Return [x, y] of the center of cell containing provided text 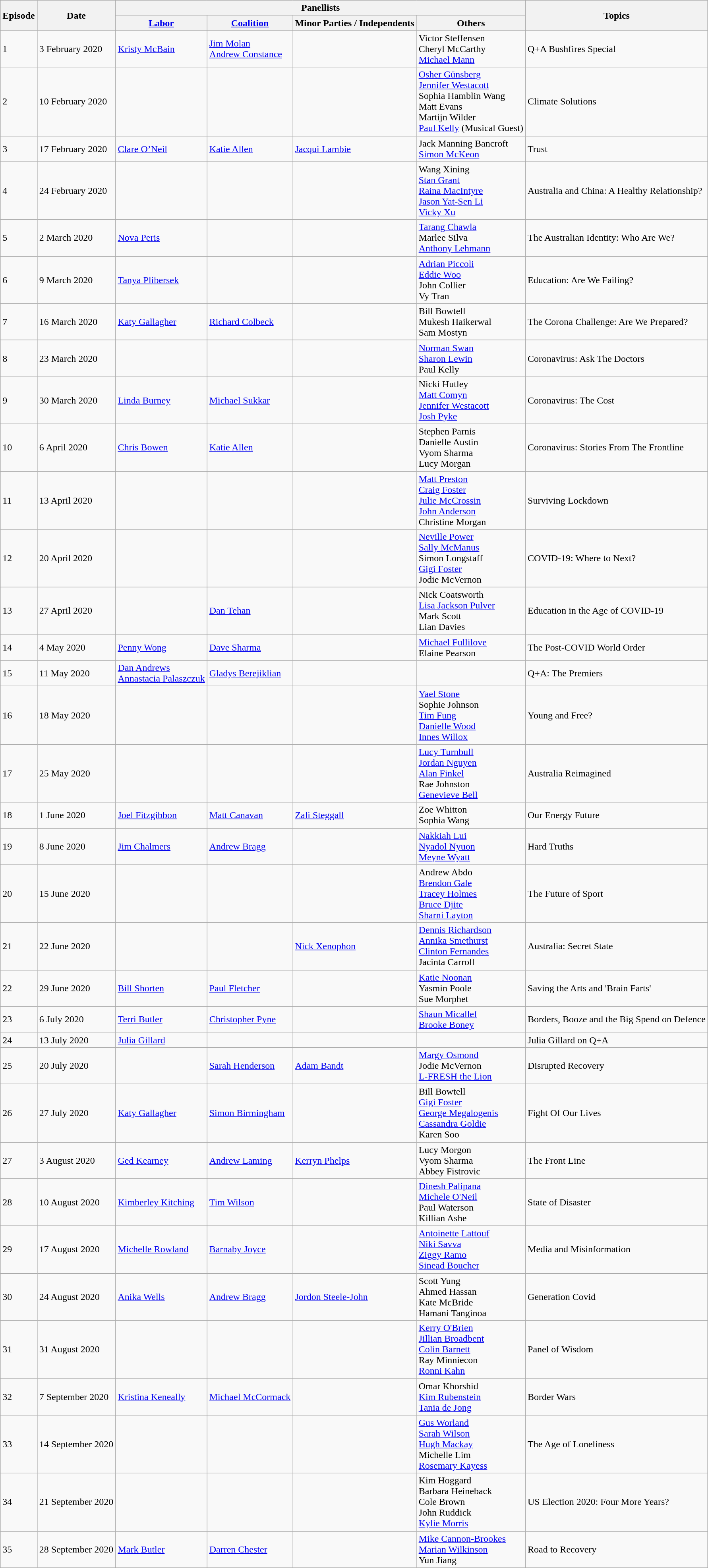
Neville PowerSally McManusSimon LongstaffGigi FosterJodie McVernon [471, 558]
Labor [161, 23]
6 July 2020 [76, 1019]
Bill BowtellGigi FosterGeorge MegalogenisCassandra GoldieKaren Soo [471, 1113]
14 [19, 647]
The Australian Identity: Who Are We? [617, 238]
The Post-COVID World Order [617, 647]
Jordon Steele-John [354, 1297]
Dennis RichardsonAnnika SmethurstClinton FernandesJacinta Carroll [471, 946]
Trust [617, 149]
17 February 2020 [76, 149]
Jim MolanAndrew Constance [250, 49]
Lucy MorgonVyom SharmaAbbey Fistrovic [471, 1161]
Dan AndrewsAnnastacia Palaszczuk [161, 674]
Date [76, 15]
Q+A: The Premiers [617, 674]
Road to Recovery [617, 1549]
Gus WorlandSarah WilsonHugh MackayMichelle LimRosemary Kayess [471, 1444]
Kristy McBain [161, 49]
Wang XiningStan GrantRaina MacIntyreJason Yat-Sen LiVicky Xu [471, 191]
16 [19, 715]
Climate Solutions [617, 102]
Mike Cannon-BrookesMarian WilkinsonYun Jiang [471, 1549]
The Future of Sport [617, 894]
Michael FulliloveElaine Pearson [471, 647]
COVID-19: Where to Next? [617, 558]
Kerryn Phelps [354, 1161]
Jack Manning BancroftSimon McKeon [471, 149]
Borders, Booze and the Big Spend on Defence [617, 1019]
22 June 2020 [76, 946]
Richard Colbeck [250, 322]
Andrew AbdoBrendon GaleTracey HolmesBruce DjiteSharni Layton [471, 894]
Our Energy Future [617, 815]
Kristina Keneally [161, 1397]
Education: Are We Failing? [617, 280]
Australia: Secret State [617, 946]
27 July 2020 [76, 1113]
Saving the Arts and 'Brain Farts' [617, 988]
Chris Bowen [161, 447]
Michael McCormack [250, 1397]
Antoinette LattoufNiki SavvaZiggy RamoSinead Boucher [471, 1249]
7 [19, 322]
Border Wars [617, 1397]
30 [19, 1297]
9 [19, 400]
Julia Gillard on Q+A [617, 1040]
24 August 2020 [76, 1297]
11 May 2020 [76, 674]
Matt PrestonCraig FosterJulie McCrossinJohn AndersonChristine Morgan [471, 500]
23 March 2020 [76, 358]
Nick Xenophon [354, 946]
28 September 2020 [76, 1549]
Nakkiah LuiNyadol NyuonMeyne Wyatt [471, 846]
Penny Wong [161, 647]
30 March 2020 [76, 400]
Dave Sharma [250, 647]
Dinesh PalipanaMichele O'NeilPaul WatersonKillian Ashe [471, 1203]
Education in the Age of COVID-19 [617, 611]
Coronavirus: The Cost [617, 400]
18 May 2020 [76, 715]
12 [19, 558]
20 [19, 894]
3 August 2020 [76, 1161]
Norman SwanSharon LewinPaul Kelly [471, 358]
8 [19, 358]
22 [19, 988]
Ged Kearney [161, 1161]
Jacqui Lambie [354, 149]
Clare O’Neil [161, 149]
Topics [617, 15]
7 September 2020 [76, 1397]
3 February 2020 [76, 49]
Stephen ParnisDanielle AustinVyom SharmaLucy Morgan [471, 447]
Surviving Lockdown [617, 500]
13 July 2020 [76, 1040]
24 [19, 1040]
20 April 2020 [76, 558]
35 [19, 1549]
Australia Reimagined [617, 773]
19 [19, 846]
Paul Fletcher [250, 988]
Tim Wilson [250, 1203]
Q+A Bushfires Special [617, 49]
8 June 2020 [76, 846]
Matt Canavan [250, 815]
10 August 2020 [76, 1203]
Omar KhorshidKim RubensteinTania de Jong [471, 1397]
State of Disaster [617, 1203]
Lucy TurnbullJordan NguyenAlan FinkelRae JohnstonGenevieve Bell [471, 773]
The Age of Loneliness [617, 1444]
Tanya Plibersek [161, 280]
13 April 2020 [76, 500]
9 March 2020 [76, 280]
Kerry O'BrienJillian BroadbentColin BarnettRay MinnieconRonni Kahn [471, 1350]
Zoe WhittonSophia Wang [471, 815]
25 [19, 1066]
Coalition [250, 23]
Hard Truths [617, 846]
27 April 2020 [76, 611]
Scott YungAhmed HassanKate McBrideHamani Tanginoa [471, 1297]
Christopher Pyne [250, 1019]
Australia and China: A Healthy Relationship? [617, 191]
2 [19, 102]
Coronavirus: Stories From The Frontline [617, 447]
Zali Steggall [354, 815]
Panel of Wisdom [617, 1350]
29 [19, 1249]
Dan Tehan [250, 611]
15 June 2020 [76, 894]
Bill BowtellMukesh HaikerwalSam Mostyn [471, 322]
6 April 2020 [76, 447]
Others [471, 23]
1 [19, 49]
Minor Parties / Independents [354, 23]
4 [19, 191]
Katie NoonanYasmin PooleSue Morphet [471, 988]
33 [19, 1444]
Episode [19, 15]
Generation Covid [617, 1297]
Nova Peris [161, 238]
Gladys Berejiklian [250, 674]
4 May 2020 [76, 647]
Linda Burney [161, 400]
11 [19, 500]
Shaun MicallefBrooke Boney [471, 1019]
5 [19, 238]
Nick CoatsworthLisa Jackson PulverMark ScottLian Davies [471, 611]
28 [19, 1203]
17 August 2020 [76, 1249]
1 June 2020 [76, 815]
Jim Chalmers [161, 846]
17 [19, 773]
Margy OsmondJodie McVernonL-FRESH the Lion [471, 1066]
Sarah Henderson [250, 1066]
Barnaby Joyce [250, 1249]
27 [19, 1161]
31 [19, 1350]
Tarang ChawlaMarlee SilvaAnthony Lehmann [471, 238]
Bill Shorten [161, 988]
16 March 2020 [76, 322]
23 [19, 1019]
Osher GünsbergJennifer WestacottSophia Hamblin WangMatt EvansMartijn WilderPaul Kelly (Musical Guest) [471, 102]
US Election 2020: Four More Years? [617, 1502]
The Corona Challenge: Are We Prepared? [617, 322]
14 September 2020 [76, 1444]
15 [19, 674]
29 June 2020 [76, 988]
21 [19, 946]
Adrian PiccoliEddie WooJohn CollierVy Tran [471, 280]
Coronavirus: Ask The Doctors [617, 358]
32 [19, 1397]
Mark Butler [161, 1549]
20 July 2020 [76, 1066]
Kimberley Kitching [161, 1203]
Anika Wells [161, 1297]
3 [19, 149]
Kim HoggardBarbara HeinebackCole BrownJohn RuddickKylie Morris [471, 1502]
Panellists [321, 8]
10 February 2020 [76, 102]
Media and Misinformation [617, 1249]
34 [19, 1502]
10 [19, 447]
26 [19, 1113]
Nicki HutleyMatt ComynJennifer WestacottJosh Pyke [471, 400]
Fight Of Our Lives [617, 1113]
31 August 2020 [76, 1350]
6 [19, 280]
Michael Sukkar [250, 400]
24 February 2020 [76, 191]
Disrupted Recovery [617, 1066]
Yael StoneSophie JohnsonTim FungDanielle WoodInnes Willox [471, 715]
Young and Free? [617, 715]
25 May 2020 [76, 773]
Michelle Rowland [161, 1249]
The Front Line [617, 1161]
Darren Chester [250, 1549]
21 September 2020 [76, 1502]
18 [19, 815]
Victor SteffensenCheryl McCarthyMichael Mann [471, 49]
Terri Butler [161, 1019]
2 March 2020 [76, 238]
Simon Birmingham [250, 1113]
Adam Bandt [354, 1066]
Julia Gillard [161, 1040]
13 [19, 611]
Andrew Laming [250, 1161]
Joel Fitzgibbon [161, 815]
